From the cell containing the given text, extract its center point as [X, Y] coordinate. 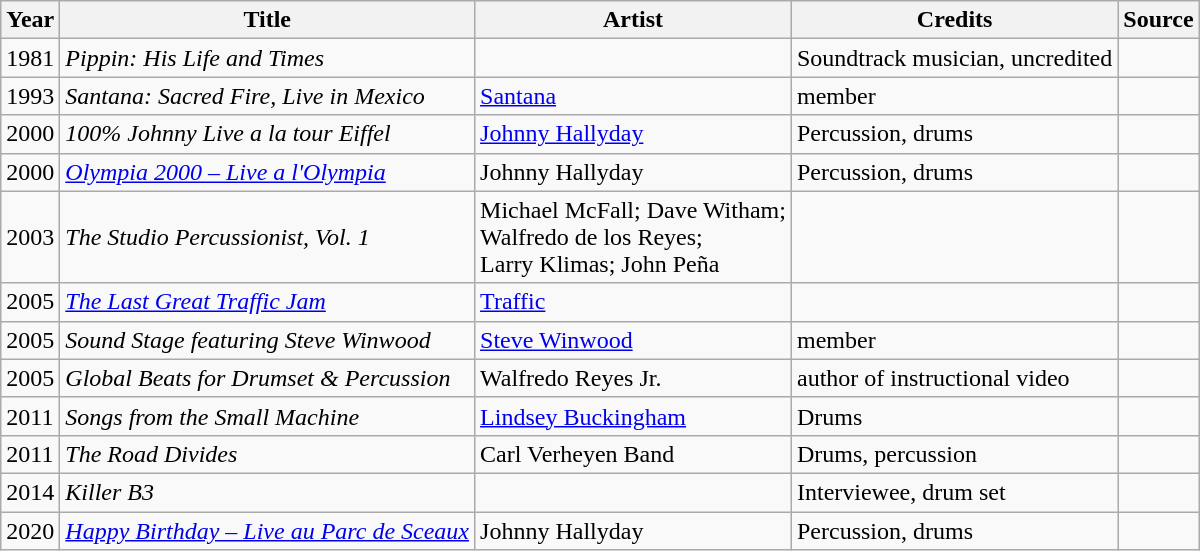
Title [268, 20]
Songs from the Small Machine [268, 416]
Killer B3 [268, 492]
1993 [30, 96]
Drums [954, 416]
Year [30, 20]
Source [1158, 20]
Pippin: His Life and Times [268, 58]
Drums, percussion [954, 454]
2020 [30, 531]
Santana: Sacred Fire, Live in Mexico [268, 96]
Traffic [634, 302]
Steve Winwood [634, 340]
2003 [30, 237]
2014 [30, 492]
Global Beats for Drumset & Percussion [268, 378]
Credits [954, 20]
Michael McFall; Dave Witham;Walfredo de los Reyes;Larry Klimas; John Peña [634, 237]
The Last Great Traffic Jam [268, 302]
Sound Stage featuring Steve Winwood [268, 340]
1981 [30, 58]
The Road Divides [268, 454]
100% Johnny Live a la tour Eiffel [268, 134]
Carl Verheyen Band [634, 454]
Soundtrack musician, uncredited [954, 58]
Santana [634, 96]
Artist [634, 20]
Interviewee, drum set [954, 492]
Walfredo Reyes Jr. [634, 378]
Happy Birthday – Live au Parc de Sceaux [268, 531]
author of instructional video [954, 378]
Lindsey Buckingham [634, 416]
Olympia 2000 – Live a l'Olympia [268, 172]
The Studio Percussionist, Vol. 1 [268, 237]
